Return the (x, y) coordinate for the center point of the cell that contains the specified text.  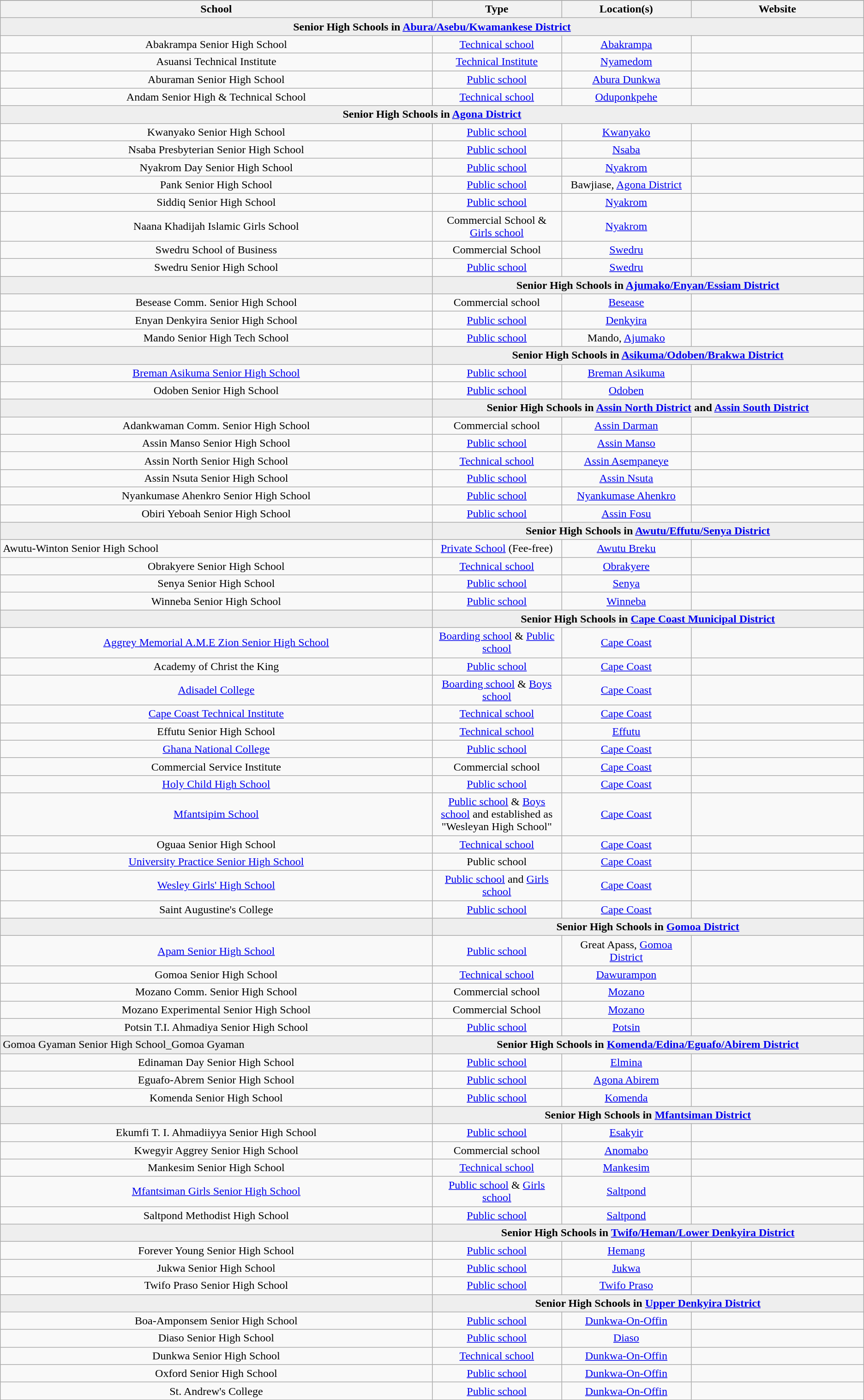
Assin Asempaneye (627, 461)
Enyan Denkyira Senior High School (216, 320)
Boarding school & Boys school (497, 690)
Kwanyako (627, 132)
Breman Asikuma Senior High School (216, 373)
Academy of Christ the King (216, 666)
Wesley Girls' High School (216, 886)
Gomoa Gyaman Senior High School_Gomoa Gyaman (216, 1045)
Private School (Fee-free) (497, 549)
Dawurampon (627, 975)
Abura Dunkwa (627, 79)
Winneba Senior High School (216, 601)
Dunkwa Senior High School (216, 1356)
Mankesim (627, 1168)
Aburaman Senior High School (216, 79)
Edinaman Day Senior High School (216, 1062)
Winneba (627, 601)
Senya (627, 584)
Andam Senior High & Technical School (216, 97)
Adankwaman Comm. Senior High School (216, 425)
Mfantsiman Girls Senior High School (216, 1191)
Siddiq Senior High School (216, 202)
Odoben Senior High School (216, 390)
Assin Manso (627, 443)
Diaso (627, 1338)
Mozano Comm. Senior High School (216, 992)
Awutu-Winton Senior High School (216, 549)
Saint Augustine's College (216, 909)
Mfantsipim School (216, 814)
Senior High Schools in Komenda/Edina/Eguafo/Abirem District (648, 1045)
Awutu Breku (627, 549)
Public school & Boys school and established as "Wesleyan High School" (497, 814)
School (216, 9)
Swedru Senior High School (216, 268)
Ghana National College (216, 749)
Pank Senior High School (216, 185)
Senior High Schools in Agona District (432, 114)
Oxford Senior High School (216, 1373)
Senior High Schools in Ajumako/Enyan/Essiam District (648, 285)
Mozano Experimental Senior High School (216, 1010)
Hemang (627, 1250)
Apam Senior High School (216, 951)
Assin Fosu (627, 514)
Senior High Schools in Asikuma/Odoben/Brakwa District (648, 355)
Diaso Senior High School (216, 1338)
Effutu (627, 731)
Obiri Yeboah Senior High School (216, 514)
Senior High Schools in Upper Denkyira District (648, 1303)
Aggrey Memorial A.M.E Zion Senior High School (216, 642)
Mando, Ajumako (627, 338)
Twifo Praso (627, 1286)
Nyamedom (627, 62)
Mankesim Senior High School (216, 1168)
Agona Abirem (627, 1080)
Assin Darman (627, 425)
Anomabo (627, 1150)
Senior High Schools in Cape Coast Municipal District (648, 619)
Senior High Schools in Gomoa District (648, 927)
Effutu Senior High School (216, 731)
Holy Child High School (216, 784)
Odoben (627, 390)
Saltpond Methodist High School (216, 1215)
Senior High Schools in Twifo/Heman/Lower Denkyira District (648, 1233)
Oduponkpehe (627, 97)
Elmina (627, 1062)
Nyankumase Ahenkro Senior High School (216, 496)
Jukwa Senior High School (216, 1268)
Nyankumase Ahenkro (627, 496)
Senior High Schools in Abura/Asebu/Kwamankese District (432, 27)
Abakrampa Senior High School (216, 44)
Obrakyere (627, 566)
St. Andrew's College (216, 1391)
Senior High Schools in Assin North District and Assin South District (648, 408)
Esakyir (627, 1132)
Denkyira (627, 320)
Twifo Praso Senior High School (216, 1286)
Gomoa Senior High School (216, 975)
Location(s) (627, 9)
Public school & Girls school (497, 1191)
Assin Manso Senior High School (216, 443)
Asuansi Technical Institute (216, 62)
Forever Young Senior High School (216, 1250)
Commercial Service Institute (216, 766)
Komenda Senior High School (216, 1097)
Boa-Amponsem Senior High School (216, 1321)
Besease Comm. Senior High School (216, 303)
Technical Institute (497, 62)
Public school and Girls school (497, 886)
Website (777, 9)
Kwanyako Senior High School (216, 132)
Nyakrom Day Senior High School (216, 167)
Nsaba (627, 150)
Assin North Senior High School (216, 461)
Cape Coast Technical Institute (216, 714)
Naana Khadijah Islamic Girls School (216, 226)
Komenda (627, 1097)
Potsin (627, 1027)
Great Apass, Gomoa District (627, 951)
Bawjiase, Agona District (627, 185)
Type (497, 9)
Jukwa (627, 1268)
Commercial School & Girls school (497, 226)
Nsaba Presbyterian Senior High School (216, 150)
Swedru School of Business (216, 250)
Potsin T.I. Ahmadiya Senior High School (216, 1027)
Oguaa Senior High School (216, 844)
Kwegyir Aggrey Senior High School (216, 1150)
Assin Nsuta (627, 478)
Assin Nsuta Senior High School (216, 478)
Mando Senior High Tech School (216, 338)
Senya Senior High School (216, 584)
Obrakyere Senior High School (216, 566)
Senior High Schools in Awutu/Effutu/Senya District (648, 531)
Abakrampa (627, 44)
Boarding school & Public school (497, 642)
Senior High Schools in Mfantsiman District (648, 1115)
Eguafo-Abrem Senior High School (216, 1080)
Ekumfi T. I. Ahmadiiyya Senior High School (216, 1132)
Breman Asikuma (627, 373)
University Practice Senior High School (216, 862)
Adisadel College (216, 690)
Besease (627, 303)
